From the cell containing the given text, extract its center point as [x, y] coordinate. 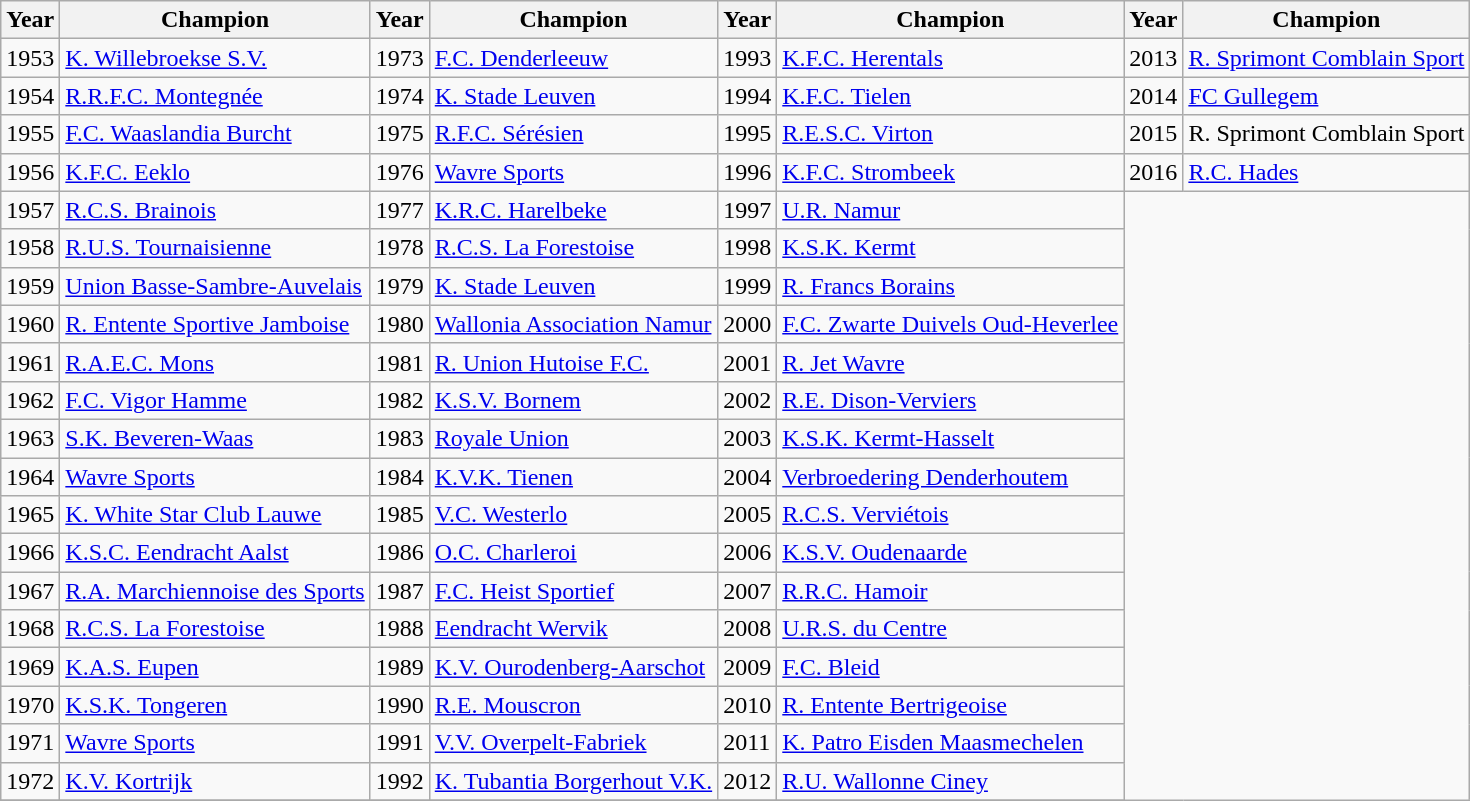
1985 [400, 515]
2009 [748, 667]
R. Union Hutoise F.C. [573, 362]
2006 [748, 553]
K. White Star Club Lauwe [215, 515]
R.C.S. Brainois [215, 210]
1971 [30, 743]
1986 [400, 553]
K.S.K. Tongeren [215, 705]
1953 [30, 58]
1966 [30, 553]
R. Francs Borains [950, 286]
1968 [30, 629]
V.C. Westerlo [573, 515]
1965 [30, 515]
1987 [400, 591]
K.F.C. Herentals [950, 58]
R. Jet Wavre [950, 362]
1989 [400, 667]
2005 [748, 515]
2007 [748, 591]
F.C. Heist Sportief [573, 591]
R. Entente Sportive Jamboise [215, 324]
2011 [748, 743]
K.F.C. Tielen [950, 96]
1969 [30, 667]
1997 [748, 210]
1992 [400, 781]
F.C. Bleid [950, 667]
K. Patro Eisden Maasmechelen [950, 743]
1981 [400, 362]
1995 [748, 134]
R.E.S.C. Virton [950, 134]
1988 [400, 629]
K.V. Ourodenberg-Aarschot [573, 667]
2016 [1154, 172]
1960 [30, 324]
R.U. Wallonne Ciney [950, 781]
2004 [748, 477]
1956 [30, 172]
O.C. Charleroi [573, 553]
K.S.V. Bornem [573, 400]
R.R.C. Hamoir [950, 591]
2015 [1154, 134]
R.E. Mouscron [573, 705]
1957 [30, 210]
2010 [748, 705]
1978 [400, 248]
1983 [400, 438]
1972 [30, 781]
1994 [748, 96]
F.C. Zwarte Duivels Oud-Heverlee [950, 324]
1959 [30, 286]
Union Basse-Sambre-Auvelais [215, 286]
1996 [748, 172]
1962 [30, 400]
K.A.S. Eupen [215, 667]
F.C. Waaslandia Burcht [215, 134]
2000 [748, 324]
K.V. Kortrijk [215, 781]
K.R.C. Harelbeke [573, 210]
1958 [30, 248]
1954 [30, 96]
1964 [30, 477]
R.F.C. Sérésien [573, 134]
F.C. Denderleeuw [573, 58]
1999 [748, 286]
K.S.C. Eendracht Aalst [215, 553]
1982 [400, 400]
2008 [748, 629]
1984 [400, 477]
1980 [400, 324]
1963 [30, 438]
FC Gullegem [1326, 96]
1977 [400, 210]
R.A.E.C. Mons [215, 362]
2002 [748, 400]
K. Tubantia Borgerhout V.K. [573, 781]
1979 [400, 286]
R.E. Dison-Verviers [950, 400]
Verbroedering Denderhoutem [950, 477]
R. Entente Bertrigeoise [950, 705]
1998 [748, 248]
S.K. Beveren-Waas [215, 438]
R.C. Hades [1326, 172]
2013 [1154, 58]
Eendracht Wervik [573, 629]
K.V.K. Tienen [573, 477]
1990 [400, 705]
2012 [748, 781]
R.U.S. Tournaisienne [215, 248]
K.S.K. Kermt [950, 248]
U.R.S. du Centre [950, 629]
R.A. Marchiennoise des Sports [215, 591]
R.C.S. Verviétois [950, 515]
F.C. Vigor Hamme [215, 400]
1967 [30, 591]
1975 [400, 134]
Royale Union [573, 438]
1974 [400, 96]
K. Willebroekse S.V. [215, 58]
1976 [400, 172]
1970 [30, 705]
1991 [400, 743]
U.R. Namur [950, 210]
2014 [1154, 96]
K.F.C. Strombeek [950, 172]
2001 [748, 362]
Wallonia Association Namur [573, 324]
1955 [30, 134]
K.S.K. Kermt-Hasselt [950, 438]
V.V. Overpelt-Fabriek [573, 743]
1973 [400, 58]
2003 [748, 438]
1961 [30, 362]
1993 [748, 58]
K.S.V. Oudenaarde [950, 553]
R.R.F.C. Montegnée [215, 96]
K.F.C. Eeklo [215, 172]
